Provide the (X, Y) coordinate of the cell's center where the given text is located.  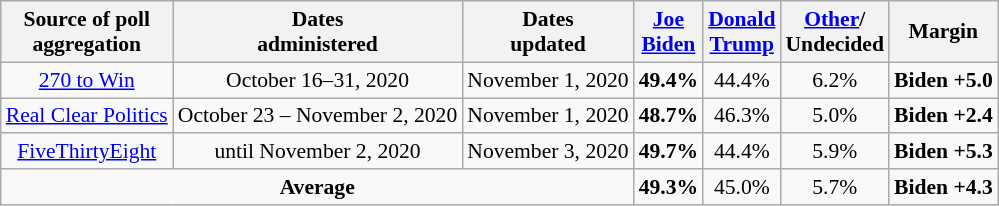
45.0% (742, 187)
Margin (944, 32)
Biden +2.4 (944, 116)
Biden +5.3 (944, 152)
46.3% (742, 116)
270 to Win (87, 80)
until November 2, 2020 (318, 152)
JoeBiden (668, 32)
Dates updated (548, 32)
Source of pollaggregation (87, 32)
48.7% (668, 116)
October 23 – November 2, 2020 (318, 116)
49.3% (668, 187)
Biden +4.3 (944, 187)
5.9% (834, 152)
FiveThirtyEight (87, 152)
DonaldTrump (742, 32)
October 16–31, 2020 (318, 80)
Biden +5.0 (944, 80)
49.7% (668, 152)
Dates administered (318, 32)
November 3, 2020 (548, 152)
Real Clear Politics (87, 116)
Average (318, 187)
5.0% (834, 116)
49.4% (668, 80)
Other/Undecided (834, 32)
5.7% (834, 187)
6.2% (834, 80)
